Capture the cell that displays the provided text and extract its [x, y] central coordinate. 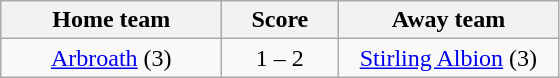
Home team [112, 20]
Score [280, 20]
Stirling Albion (3) [448, 58]
Away team [448, 20]
1 – 2 [280, 58]
Arbroath (3) [112, 58]
